Output the (X, Y) coordinate of the center of the cell containing the given text.  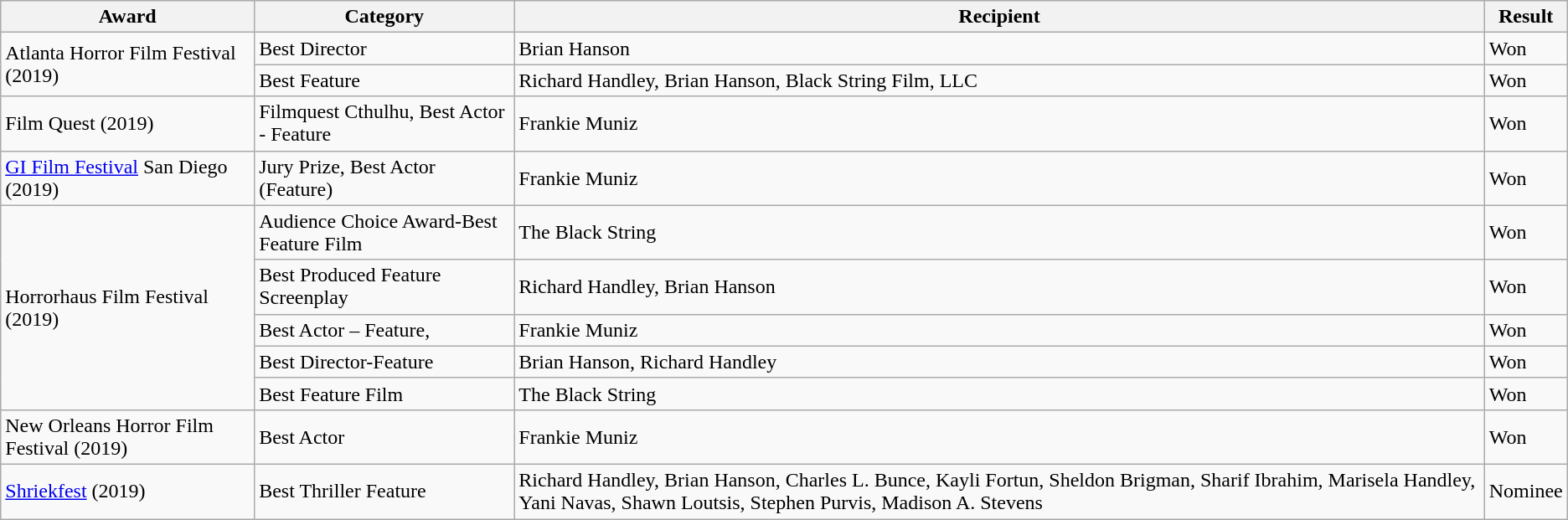
Brian Hanson (999, 49)
Shriekfest (2019) (127, 491)
Best Actor (384, 437)
Award (127, 17)
Best Director-Feature (384, 362)
Atlanta Horror Film Festival (2019) (127, 64)
Jury Prize, Best Actor (Feature) (384, 178)
Category (384, 17)
Nominee (1526, 491)
Filmquest Cthulhu, Best Actor - Feature (384, 124)
GI Film Festival San Diego (2019) (127, 178)
Best Feature (384, 80)
Best Produced Feature Screenplay (384, 286)
Brian Hanson, Richard Handley (999, 362)
Richard Handley, Brian Hanson, Black String Film, LLC (999, 80)
Film Quest (2019) (127, 124)
Result (1526, 17)
Best Feature Film (384, 394)
Recipient (999, 17)
Best Director (384, 49)
Richard Handley, Brian Hanson (999, 286)
Horrorhaus Film Festival (2019) (127, 307)
Best Thriller Feature (384, 491)
New Orleans Horror Film Festival (2019) (127, 437)
Best Actor – Feature, (384, 330)
Audience Choice Award-Best Feature Film (384, 233)
